Return the [X, Y] coordinate for the center point of the cell that contains the specified text.  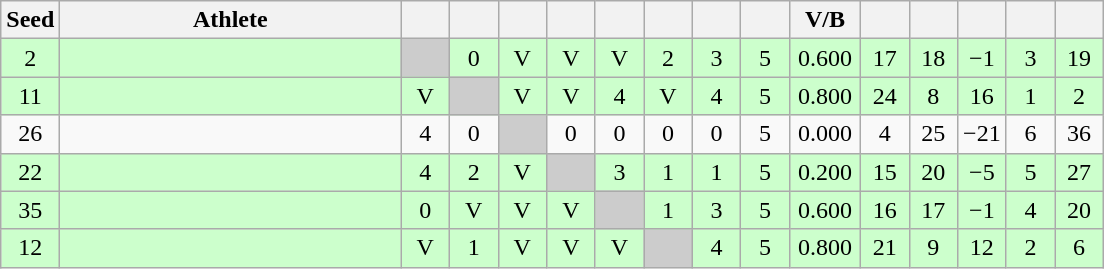
21 [884, 248]
36 [1080, 134]
11 [30, 96]
Seed [30, 20]
25 [934, 134]
15 [884, 172]
27 [1080, 172]
9 [934, 248]
24 [884, 96]
35 [30, 210]
19 [1080, 58]
18 [934, 58]
0.000 [824, 134]
Athlete [230, 20]
8 [934, 96]
0.200 [824, 172]
22 [30, 172]
−21 [982, 134]
26 [30, 134]
−5 [982, 172]
V/B [824, 20]
